Scan for the cell matching the given text and deliver its [X, Y] coordinate at center. 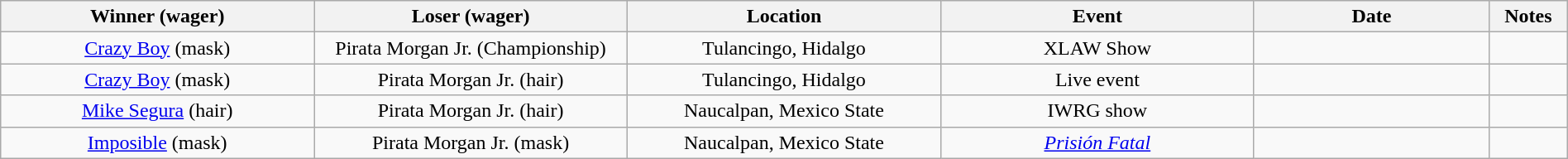
Loser (wager) [471, 17]
Event [1097, 17]
XLAW Show [1097, 48]
Live event [1097, 79]
Pirata Morgan Jr. (mask) [471, 142]
Notes [1528, 17]
Pirata Morgan Jr. (Championship) [471, 48]
Imposible (mask) [157, 142]
IWRG show [1097, 111]
Date [1371, 17]
Mike Segura (hair) [157, 111]
Prisión Fatal [1097, 142]
Winner (wager) [157, 17]
Location [784, 17]
